Identify which cell holds the provided text, then report its [X, Y] central coordinate. 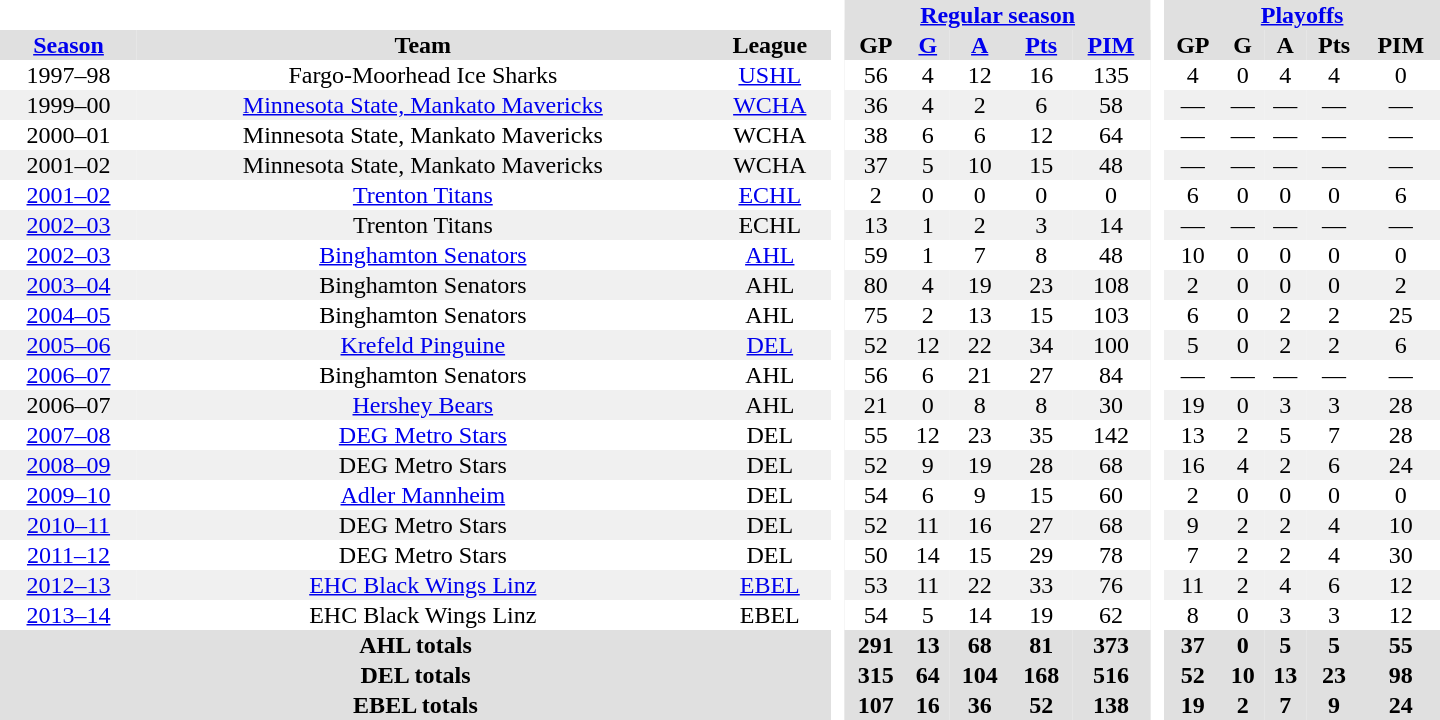
76 [1111, 585]
EBEL totals [416, 705]
35 [1040, 435]
142 [1111, 435]
2010–11 [68, 525]
2011–12 [68, 555]
80 [876, 285]
50 [876, 555]
62 [1111, 615]
2008–09 [68, 465]
1999–00 [68, 105]
135 [1111, 75]
315 [876, 675]
29 [1040, 555]
53 [876, 585]
1997–98 [68, 75]
League [770, 45]
38 [876, 135]
373 [1111, 645]
2009–10 [68, 495]
Playoffs [1302, 15]
2005–06 [68, 345]
58 [1111, 105]
81 [1040, 645]
100 [1111, 345]
2000–01 [68, 135]
2013–14 [68, 615]
Hershey Bears [423, 405]
78 [1111, 555]
Krefeld Pinguine [423, 345]
DEL totals [416, 675]
2004–05 [68, 315]
108 [1111, 285]
34 [1040, 345]
Team [423, 45]
33 [1040, 585]
2007–08 [68, 435]
168 [1040, 675]
103 [1111, 315]
Regular season [998, 15]
104 [980, 675]
107 [876, 705]
Adler Mannheim [423, 495]
138 [1111, 705]
291 [876, 645]
75 [876, 315]
98 [1401, 675]
Fargo-Moorhead Ice Sharks [423, 75]
84 [1111, 375]
516 [1111, 675]
25 [1401, 315]
USHL [770, 75]
60 [1111, 495]
59 [876, 255]
Season [68, 45]
2003–04 [68, 285]
2012–13 [68, 585]
AHL totals [416, 645]
